Provide the [X, Y] coordinate of the cell's center where the given text is located.  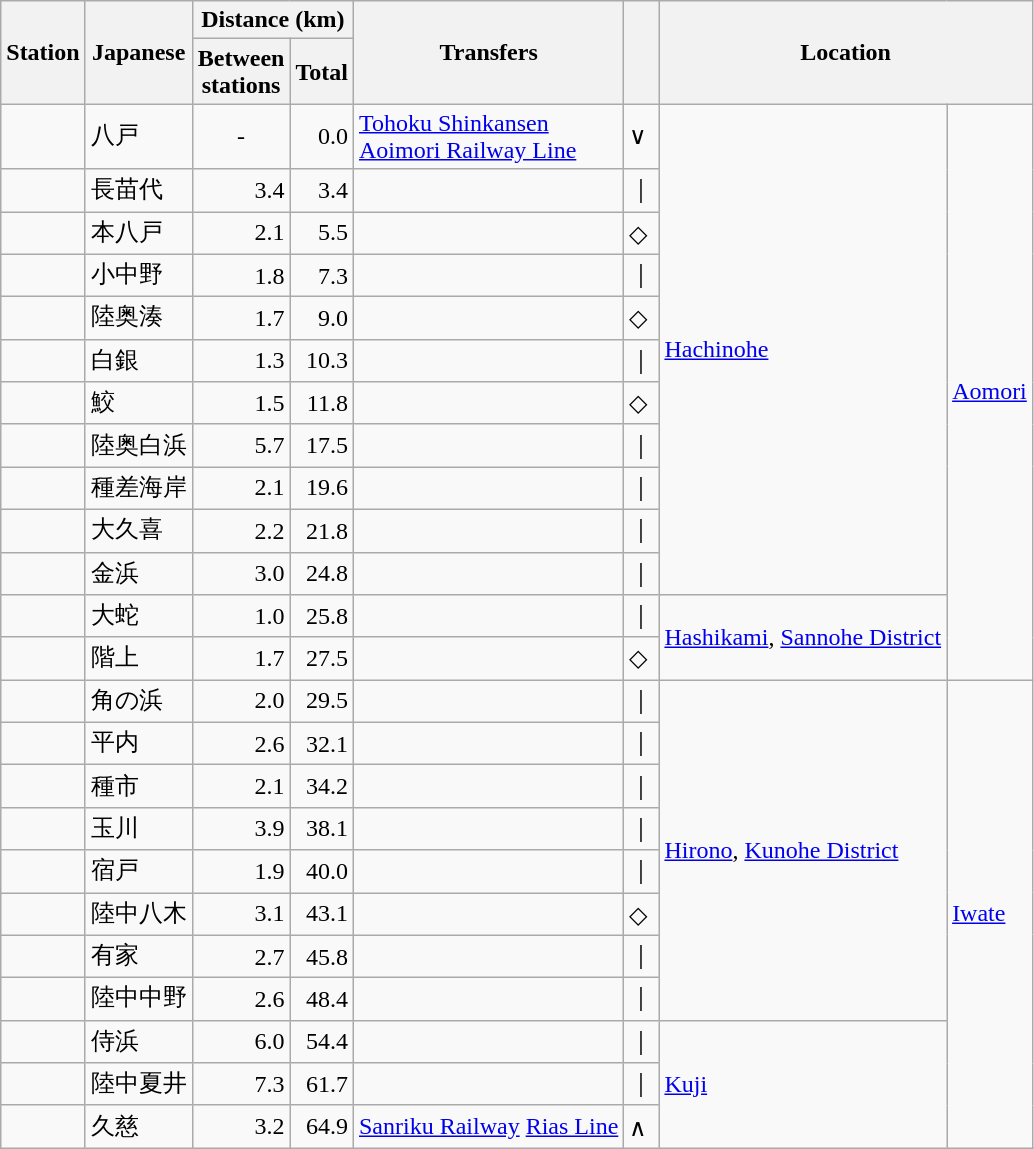
種市 [138, 786]
6.0 [241, 1042]
40.0 [322, 872]
宿戸 [138, 872]
27.5 [322, 658]
Hashikami, Sannohe District [803, 638]
Transfers [488, 52]
2.7 [241, 956]
Aomori [990, 392]
- [241, 136]
1.0 [241, 616]
0.0 [322, 136]
3.1 [241, 914]
Tohoku ShinkansenAoimori Railway Line [488, 136]
Hirono, Kunohe District [803, 850]
Location [846, 52]
3.2 [241, 1126]
Hachinohe [803, 350]
25.8 [322, 616]
白銀 [138, 360]
2.0 [241, 702]
24.8 [322, 574]
陸奥白浜 [138, 446]
5.5 [322, 234]
10.3 [322, 360]
Total [322, 72]
9.0 [322, 318]
61.7 [322, 1084]
Sanriku Railway Rias Line [488, 1126]
1.9 [241, 872]
平内 [138, 744]
八戸 [138, 136]
11.8 [322, 404]
久慈 [138, 1126]
有家 [138, 956]
Japanese [138, 52]
∨ [642, 136]
Distance (km) [272, 20]
2.2 [241, 530]
大蛇 [138, 616]
29.5 [322, 702]
長苗代 [138, 190]
38.1 [322, 828]
Betweenstations [241, 72]
階上 [138, 658]
陸中八木 [138, 914]
64.9 [322, 1126]
角の浜 [138, 702]
17.5 [322, 446]
45.8 [322, 956]
本八戸 [138, 234]
5.7 [241, 446]
∧ [642, 1126]
3.0 [241, 574]
Kuji [803, 1084]
1.3 [241, 360]
32.1 [322, 744]
54.4 [322, 1042]
侍浜 [138, 1042]
34.2 [322, 786]
小中野 [138, 276]
1.5 [241, 404]
陸中夏井 [138, 1084]
大久喜 [138, 530]
陸奥湊 [138, 318]
43.1 [322, 914]
48.4 [322, 1000]
1.8 [241, 276]
Iwate [990, 914]
金浜 [138, 574]
21.8 [322, 530]
鮫 [138, 404]
種差海岸 [138, 488]
玉川 [138, 828]
19.6 [322, 488]
Station [43, 52]
3.9 [241, 828]
陸中中野 [138, 1000]
